Capture the cell that displays the provided text and extract its [X, Y] central coordinate. 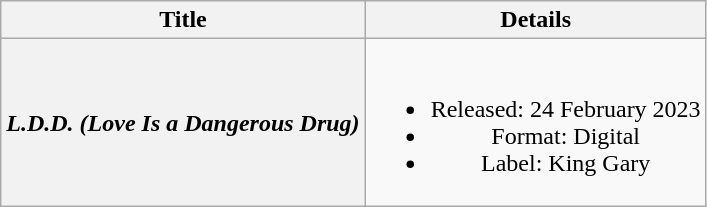
L.D.D. (Love Is a Dangerous Drug) [183, 122]
Released: 24 February 2023Format: DigitalLabel: King Gary [536, 122]
Details [536, 20]
Title [183, 20]
